Determine the (x, y) coordinate at the center of the cell enclosing the given text.  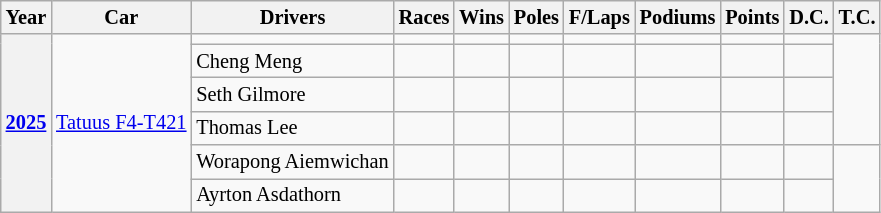
D.C. (808, 17)
2025 (26, 123)
F/Laps (600, 17)
Ayrton Asdathorn (292, 195)
Races (424, 17)
Wins (482, 17)
T.C. (858, 17)
Cheng Meng (292, 61)
Worapong Aiemwichan (292, 162)
Drivers (292, 17)
Seth Gilmore (292, 94)
Car (121, 17)
Podiums (678, 17)
Thomas Lee (292, 128)
Tatuus F4-T421 (121, 123)
Poles (536, 17)
Points (752, 17)
Year (26, 17)
